Return (X, Y) of the center of cell containing provided text 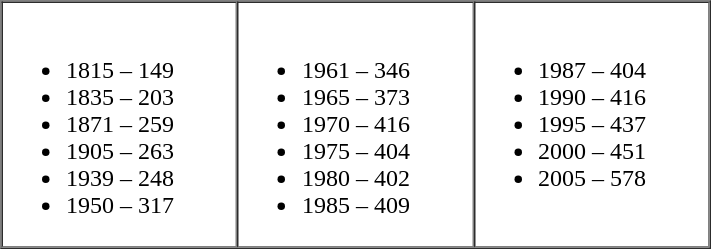
1961 – 3461965 – 3731970 – 4161975 – 4041980 – 4021985 – 409 (355, 125)
1815 – 1491835 – 2031871 – 2591905 – 2631939 – 2481950 – 317 (120, 125)
1987 – 4041990 – 4161995 – 4372000 – 4512005 – 578 (591, 125)
